Locate the cell with the specified text and output its (x, y) center coordinate. 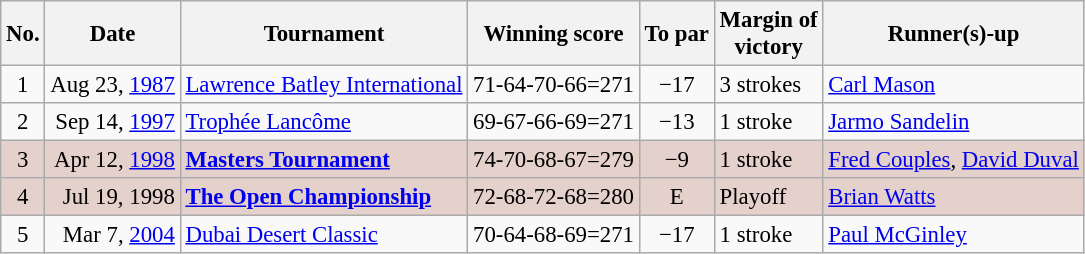
74-70-68-67=279 (554, 160)
Aug 23, 1987 (112, 85)
2 (23, 122)
Jarmo Sandelin (954, 122)
Jul 19, 1998 (112, 197)
1 (23, 85)
71-64-70-66=271 (554, 85)
Date (112, 34)
72-68-72-68=280 (554, 197)
Sep 14, 1997 (112, 122)
To par (676, 34)
Masters Tournament (324, 160)
Runner(s)-up (954, 34)
The Open Championship (324, 197)
Tournament (324, 34)
Winning score (554, 34)
70-64-68-69=271 (554, 235)
Apr 12, 1998 (112, 160)
5 (23, 235)
E (676, 197)
Lawrence Batley International (324, 85)
3 strokes (768, 85)
−9 (676, 160)
Fred Couples, David Duval (954, 160)
4 (23, 197)
Carl Mason (954, 85)
Paul McGinley (954, 235)
Mar 7, 2004 (112, 235)
No. (23, 34)
Brian Watts (954, 197)
Trophée Lancôme (324, 122)
Playoff (768, 197)
3 (23, 160)
−13 (676, 122)
Margin ofvictory (768, 34)
69-67-66-69=271 (554, 122)
Dubai Desert Classic (324, 235)
